Scan for the cell matching the given text and deliver its [X, Y] coordinate at center. 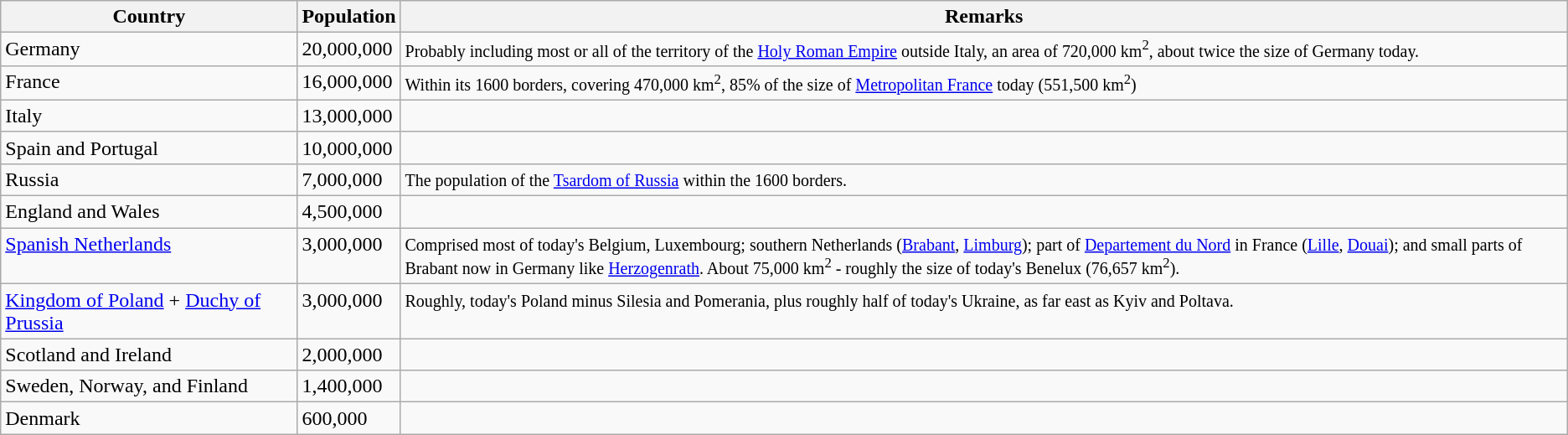
Germany [149, 49]
10,000,000 [348, 148]
Country [149, 17]
600,000 [348, 418]
Italy [149, 116]
The population of the Tsardom of Russia within the 1600 borders. [983, 179]
1,400,000 [348, 386]
France [149, 83]
7,000,000 [348, 179]
Spanish Netherlands [149, 256]
Sweden, Norway, and Finland [149, 386]
16,000,000 [348, 83]
Scotland and Ireland [149, 355]
Remarks [983, 17]
20,000,000 [348, 49]
4,500,000 [348, 211]
Within its 1600 borders, covering 470,000 km2, 85% of the size of Metropolitan France today (551,500 km2) [983, 83]
Denmark [149, 418]
England and Wales [149, 211]
Kingdom of Poland + Duchy of Prussia [149, 312]
Roughly, today's Poland minus Silesia and Pomerania, plus roughly half of today's Ukraine, as far east as Kyiv and Poltava. [983, 312]
Population [348, 17]
2,000,000 [348, 355]
Russia [149, 179]
Spain and Portugal [149, 148]
13,000,000 [348, 116]
